Return the [X, Y] coordinate for the center point of the cell that contains the specified text.  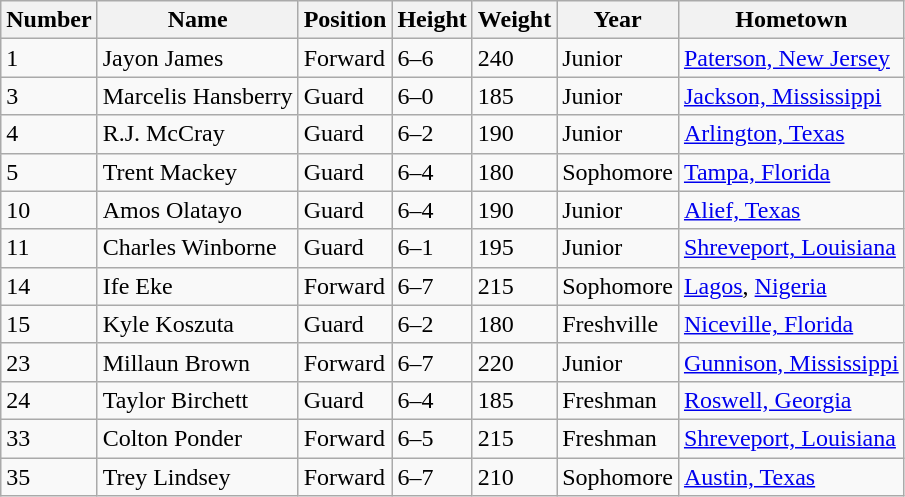
Marcelis Hansberry [198, 96]
Year [618, 20]
Freshville [618, 324]
Trey Lindsey [198, 477]
Paterson, New Jersey [791, 58]
Trent Mackey [198, 172]
14 [49, 286]
Amos Olatayo [198, 210]
Number [49, 20]
11 [49, 248]
Colton Ponder [198, 438]
Lagos, Nigeria [791, 286]
Jayon James [198, 58]
Name [198, 20]
Jackson, Mississippi [791, 96]
6–5 [432, 438]
24 [49, 400]
15 [49, 324]
210 [514, 477]
Arlington, Texas [791, 134]
195 [514, 248]
Alief, Texas [791, 210]
6–0 [432, 96]
4 [49, 134]
Millaun Brown [198, 362]
35 [49, 477]
Kyle Koszuta [198, 324]
220 [514, 362]
10 [49, 210]
6–1 [432, 248]
240 [514, 58]
Roswell, Georgia [791, 400]
5 [49, 172]
Niceville, Florida [791, 324]
Gunnison, Mississippi [791, 362]
Ife Eke [198, 286]
Tampa, Florida [791, 172]
33 [49, 438]
R.J. McCray [198, 134]
Austin, Texas [791, 477]
Position [345, 20]
Height [432, 20]
1 [49, 58]
Charles Winborne [198, 248]
Hometown [791, 20]
3 [49, 96]
23 [49, 362]
Weight [514, 20]
6–6 [432, 58]
Taylor Birchett [198, 400]
